For the text-containing cell, return its midpoint in (x, y) coordinate format. 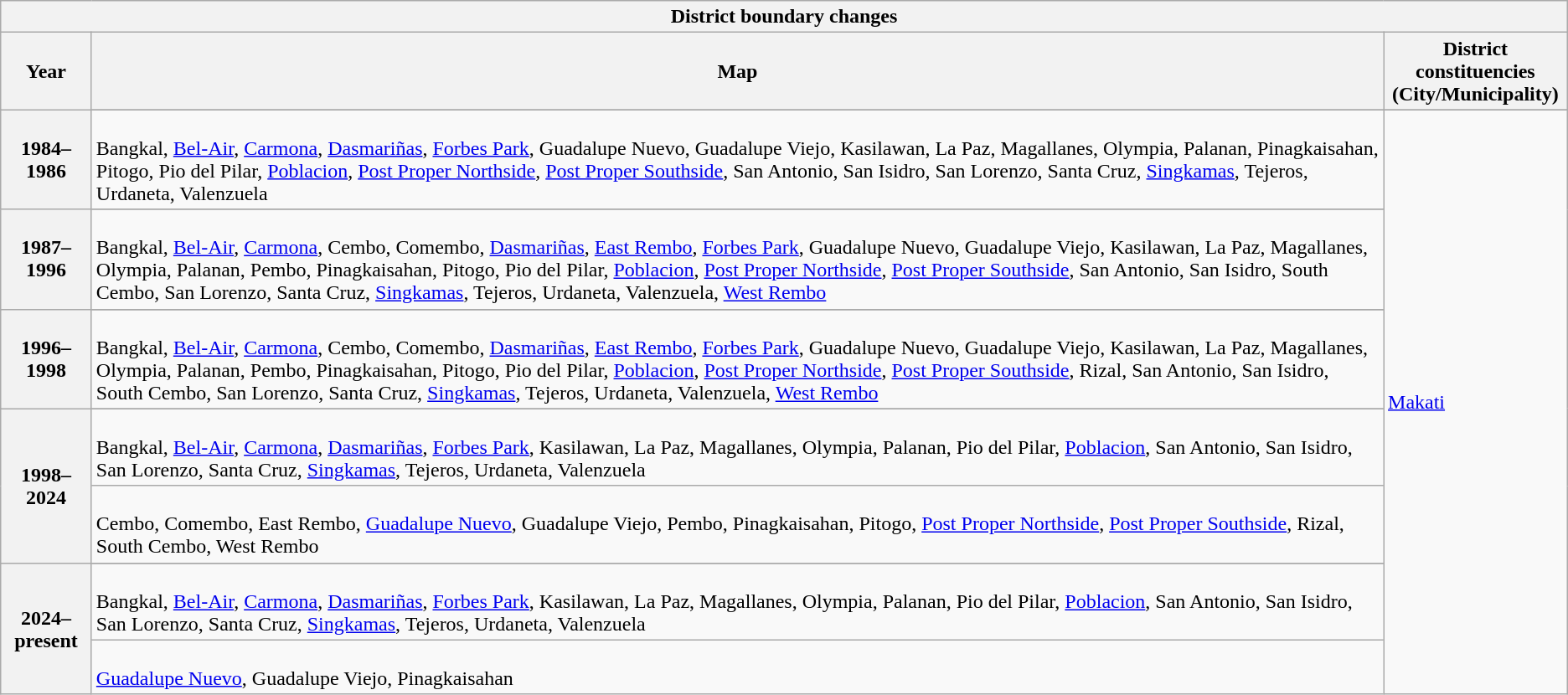
1984–1986 (47, 159)
Year (47, 71)
Map (737, 71)
District boundary changes (784, 17)
2024–present (47, 628)
1996–1998 (47, 358)
Makati (1476, 402)
1998–2024 (47, 486)
1987–1996 (47, 260)
Guadalupe Nuevo, Guadalupe Viejo, Pinagkaisahan (737, 667)
District constituencies (City/Municipality) (1476, 71)
